From the cell containing the given text, extract its center point as [x, y] coordinate. 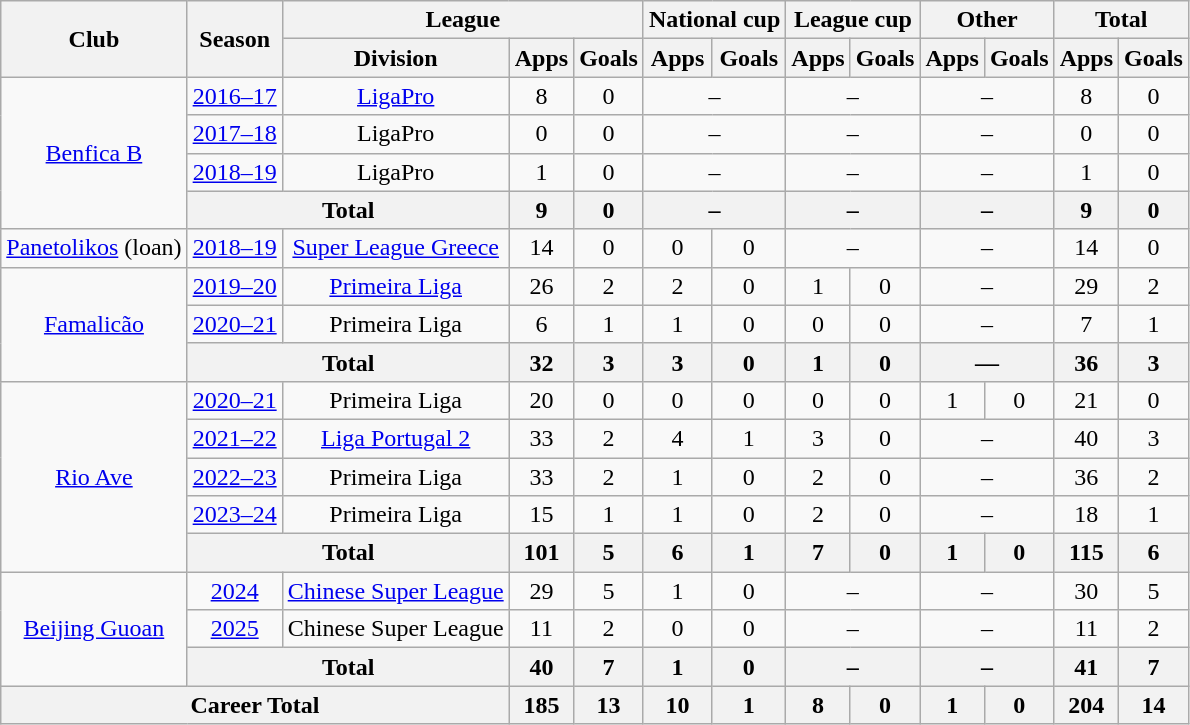
2019–20 [234, 286]
41 [1086, 667]
30 [1086, 591]
185 [541, 705]
Career Total [255, 705]
Season [234, 39]
Rio Ave [94, 476]
Other [987, 20]
Liga Portugal 2 [396, 438]
15 [541, 515]
2017–18 [234, 134]
Division [396, 58]
League [462, 20]
2022–23 [234, 477]
101 [541, 553]
2024 [234, 591]
National cup [714, 20]
League cup [853, 20]
Beijing Guoan [94, 629]
Super League Greece [396, 248]
21 [1086, 400]
2016–17 [234, 96]
115 [1086, 553]
204 [1086, 705]
Famalicão [94, 324]
Panetolikos (loan) [94, 248]
10 [677, 705]
20 [541, 400]
26 [541, 286]
4 [677, 438]
2023–24 [234, 515]
18 [1086, 515]
2025 [234, 629]
13 [609, 705]
Benfica B [94, 153]
— [987, 362]
Club [94, 39]
32 [541, 362]
2021–22 [234, 438]
